Return [x, y] of the center of cell containing provided text 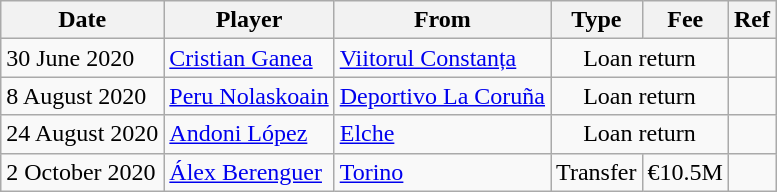
€10.5M [685, 172]
Torino [442, 172]
Date [82, 20]
Deportivo La Coruña [442, 96]
30 June 2020 [82, 58]
Cristian Ganea [249, 58]
24 August 2020 [82, 134]
Transfer [597, 172]
8 August 2020 [82, 96]
2 October 2020 [82, 172]
Peru Nolaskoain [249, 96]
Álex Berenguer [249, 172]
Player [249, 20]
Viitorul Constanța [442, 58]
Type [597, 20]
Fee [685, 20]
Ref [752, 20]
Andoni López [249, 134]
Elche [442, 134]
From [442, 20]
